Identify which cell holds the provided text, then report its [X, Y] central coordinate. 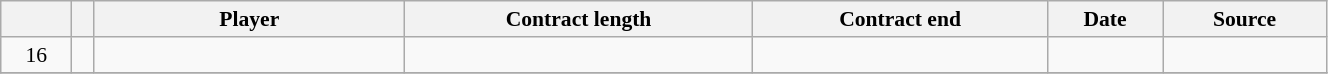
Source [1245, 19]
Date [1104, 19]
Contract length [578, 19]
Player [249, 19]
Contract end [900, 19]
16 [36, 55]
